Identify which cell holds the provided text, then report its (x, y) central coordinate. 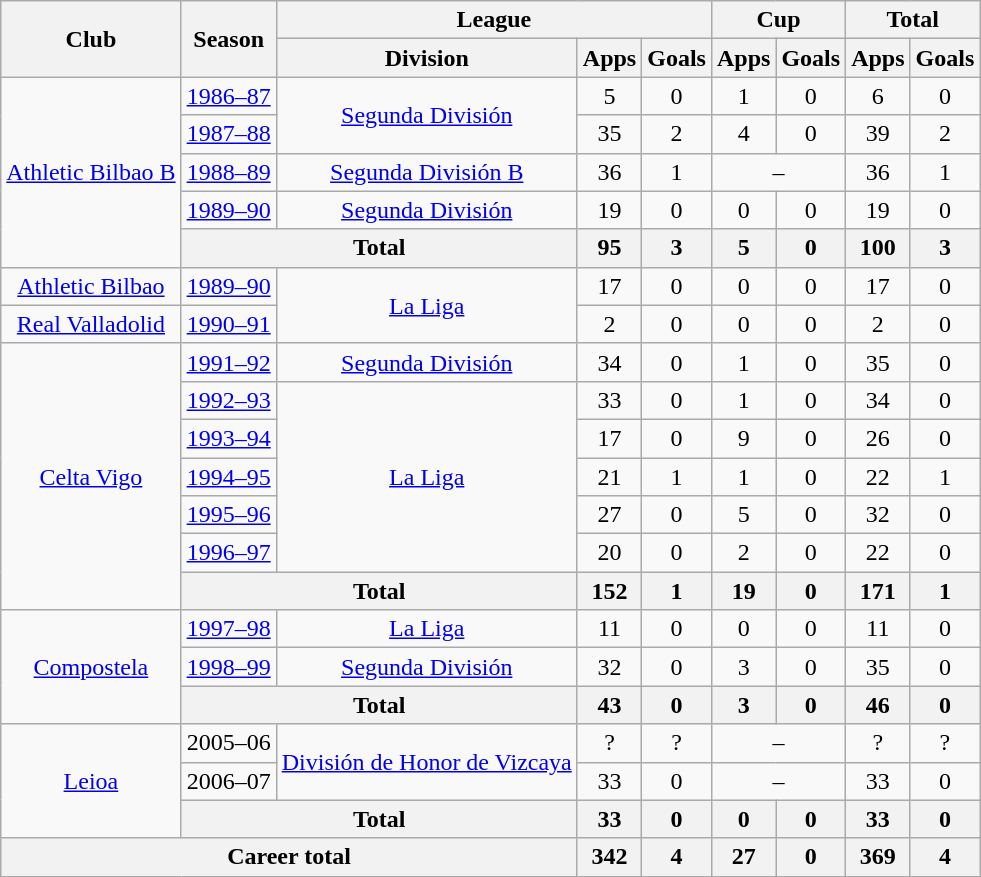
Segunda División B (426, 172)
Compostela (91, 667)
Athletic Bilbao (91, 286)
95 (609, 248)
1988–89 (228, 172)
26 (878, 438)
1992–93 (228, 400)
División de Honor de Vizcaya (426, 762)
171 (878, 591)
Season (228, 39)
Real Valladolid (91, 324)
Career total (290, 857)
Club (91, 39)
46 (878, 705)
1996–97 (228, 553)
152 (609, 591)
20 (609, 553)
1993–94 (228, 438)
Division (426, 58)
369 (878, 857)
1998–99 (228, 667)
9 (743, 438)
Leioa (91, 781)
Athletic Bilbao B (91, 172)
1997–98 (228, 629)
1991–92 (228, 362)
2005–06 (228, 743)
43 (609, 705)
Celta Vigo (91, 476)
1994–95 (228, 477)
342 (609, 857)
6 (878, 96)
39 (878, 134)
1986–87 (228, 96)
1987–88 (228, 134)
2006–07 (228, 781)
1990–91 (228, 324)
Cup (778, 20)
100 (878, 248)
League (494, 20)
21 (609, 477)
1995–96 (228, 515)
